For the text-containing cell, return its midpoint in (x, y) coordinate format. 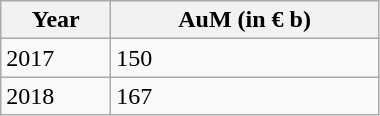
167 (245, 96)
Year (56, 20)
150 (245, 58)
2017 (56, 58)
AuM (in € b) (245, 20)
2018 (56, 96)
